For the text-containing cell, return its midpoint in (X, Y) coordinate format. 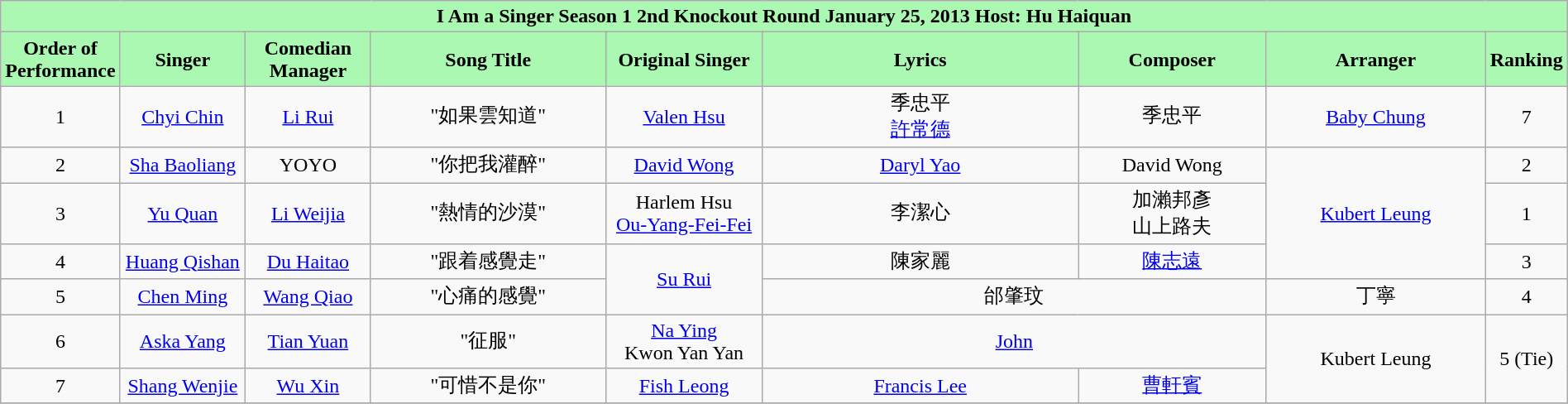
Chen Ming (183, 296)
Sha Baoliang (183, 166)
季忠平許常德 (920, 117)
丁寧 (1376, 296)
5 (60, 296)
Harlem Hsu Ou-Yang-Fei-Fei (683, 213)
Su Rui (683, 280)
Singer (183, 60)
"心痛的感覺" (488, 296)
Fish Leong (683, 386)
季忠平 (1173, 117)
Li Rui (308, 117)
Lyrics (920, 60)
John (1014, 341)
李潔心 (920, 213)
Huang Qishan (183, 262)
Arranger (1376, 60)
Song Title (488, 60)
陳家麗 (920, 262)
陳志遠 (1173, 262)
YOYO (308, 166)
曹軒賓 (1173, 386)
Wang Qiao (308, 296)
Comedian Manager (308, 60)
Original Singer (683, 60)
Daryl Yao (920, 166)
Shang Wenjie (183, 386)
I Am a Singer Season 1 2nd Knockout Round January 25, 2013 Host: Hu Haiquan (784, 17)
Yu Quan (183, 213)
6 (60, 341)
Francis Lee (920, 386)
Wu Xin (308, 386)
Du Haitao (308, 262)
Na YingKwon Yan Yan (683, 341)
Tian Yuan (308, 341)
Ranking (1527, 60)
Valen Hsu (683, 117)
Chyi Chin (183, 117)
"熱情的沙漠" (488, 213)
加瀨邦彥山上路夫 (1173, 213)
"征服" (488, 341)
"你把我灌醉" (488, 166)
"可惜不是你" (488, 386)
Li Weijia (308, 213)
邰肇玟 (1014, 296)
Baby Chung (1376, 117)
Order of Performance (60, 60)
"如果雲知道" (488, 117)
Composer (1173, 60)
5 (Tie) (1527, 359)
"跟着感覺走" (488, 262)
Aska Yang (183, 341)
